Detect which cell encompasses the target text, then output its (X, Y) center coordinate. 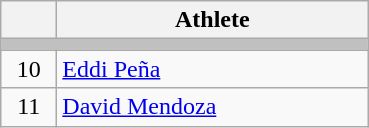
Eddi Peña (212, 69)
David Mendoza (212, 107)
10 (29, 69)
Athlete (212, 20)
11 (29, 107)
